Identify which cell holds the provided text, then report its [X, Y] central coordinate. 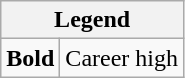
Career high [122, 58]
Bold [30, 58]
Legend [92, 20]
